From the cell containing the given text, extract its center point as [x, y] coordinate. 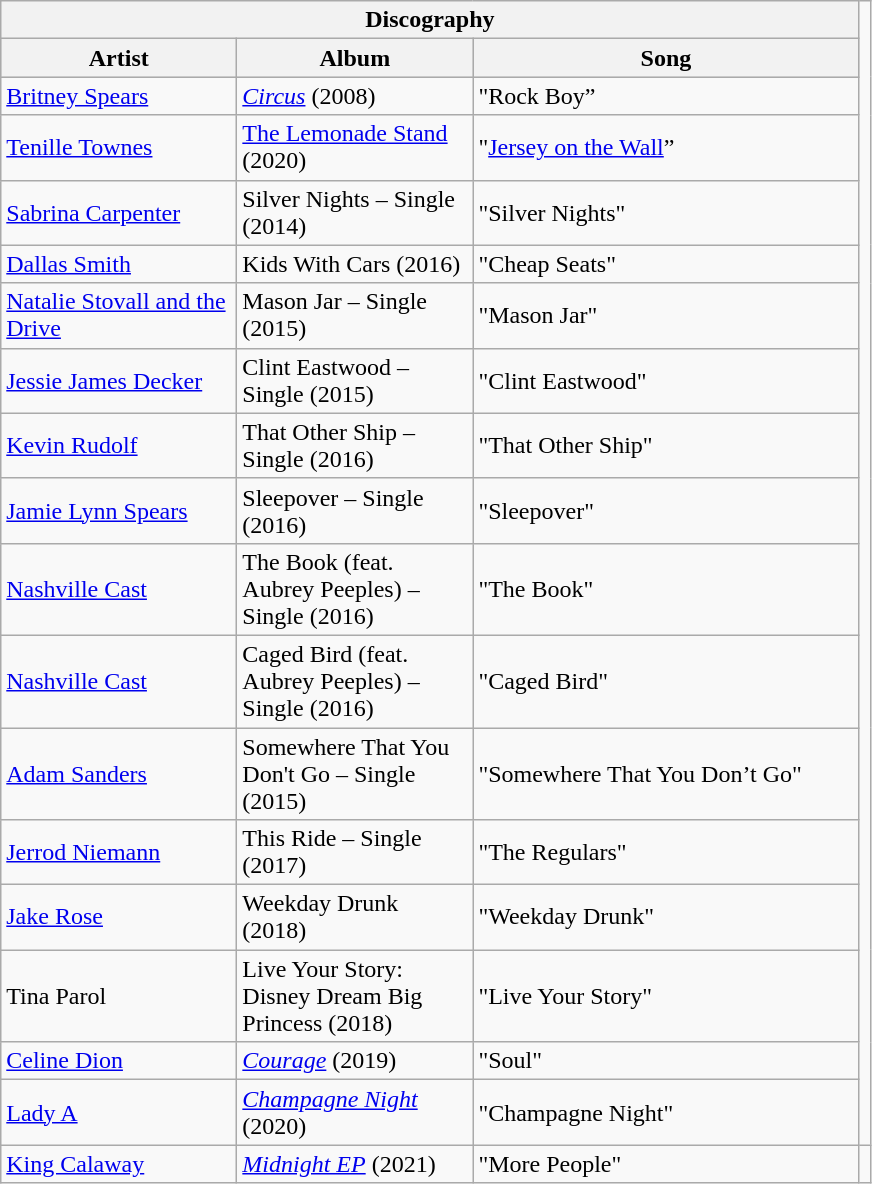
Sleepover – Single (2016) [355, 510]
Natalie Stovall and the Drive [119, 316]
The Book (feat. Aubrey Peeples) – Single (2016) [355, 589]
Jessie James Decker [119, 380]
"Caged Bird" [666, 681]
Jake Rose [119, 918]
Album [355, 58]
Mason Jar – Single (2015) [355, 316]
"Mason Jar" [666, 316]
"That Other Ship" [666, 446]
Caged Bird (feat. Aubrey Peeples) – Single (2016) [355, 681]
"Champagne Night" [666, 1112]
That Other Ship – Single (2016) [355, 446]
Champagne Night (2020) [355, 1112]
"Sleepover" [666, 510]
"The Book" [666, 589]
Adam Sanders [119, 774]
Discography [430, 20]
Weekday Drunk (2018) [355, 918]
This Ride – Single (2017) [355, 852]
Live Your Story: Disney Dream Big Princess (2018) [355, 996]
The Lemonade Stand (2020) [355, 148]
"Silver Nights" [666, 212]
Clint Eastwood – Single (2015) [355, 380]
"Weekday Drunk" [666, 918]
Tina Parol [119, 996]
"The Regulars" [666, 852]
Dallas Smith [119, 264]
"Clint Eastwood" [666, 380]
Lady A [119, 1112]
Kevin Rudolf [119, 446]
"Jersey on the Wall” [666, 148]
Silver Nights – Single (2014) [355, 212]
Tenille Townes [119, 148]
"Cheap Seats" [666, 264]
"More People" [666, 1164]
Artist [119, 58]
Somewhere That You Don't Go – Single (2015) [355, 774]
"Live Your Story" [666, 996]
Jerrod Niemann [119, 852]
"Soul" [666, 1061]
"Somewhere That You Don’t Go" [666, 774]
Jamie Lynn Spears [119, 510]
Sabrina Carpenter [119, 212]
Midnight EP (2021) [355, 1164]
Circus (2008) [355, 96]
Kids With Cars (2016) [355, 264]
Celine Dion [119, 1061]
King Calaway [119, 1164]
Courage (2019) [355, 1061]
Britney Spears [119, 96]
Song [666, 58]
"Rock Boy” [666, 96]
